Search for the cell housing the specified text and yield its (X, Y) center coordinate. 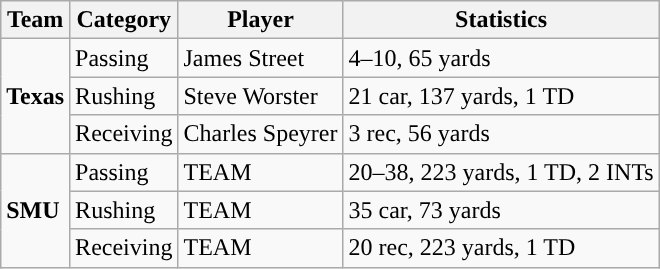
3 rec, 56 yards (501, 134)
35 car, 73 yards (501, 210)
4–10, 65 yards (501, 58)
Texas (36, 96)
Charles Speyrer (260, 134)
21 car, 137 yards, 1 TD (501, 96)
20–38, 223 yards, 1 TD, 2 INTs (501, 172)
Steve Worster (260, 96)
Team (36, 20)
SMU (36, 210)
20 rec, 223 yards, 1 TD (501, 248)
Statistics (501, 20)
James Street (260, 58)
Player (260, 20)
Category (124, 20)
